Return the (x, y) coordinate for the center point of the cell that contains the specified text.  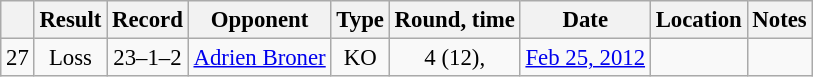
Record (148, 20)
Type (360, 20)
KO (360, 58)
Location (698, 20)
Opponent (260, 20)
Notes (780, 20)
4 (12), (454, 58)
Round, time (454, 20)
27 (18, 58)
Adrien Broner (260, 58)
23–1–2 (148, 58)
Result (70, 20)
Loss (70, 58)
Date (585, 20)
Feb 25, 2012 (585, 58)
